Locate the cell with the specified text and output its (X, Y) center coordinate. 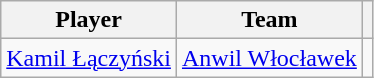
Player (89, 20)
Kamil Łączyński (89, 58)
Team (269, 20)
Anwil Włocławek (269, 58)
